Pinpoint the cell where the given text exists, returning its [X, Y] midpoint coordinate. 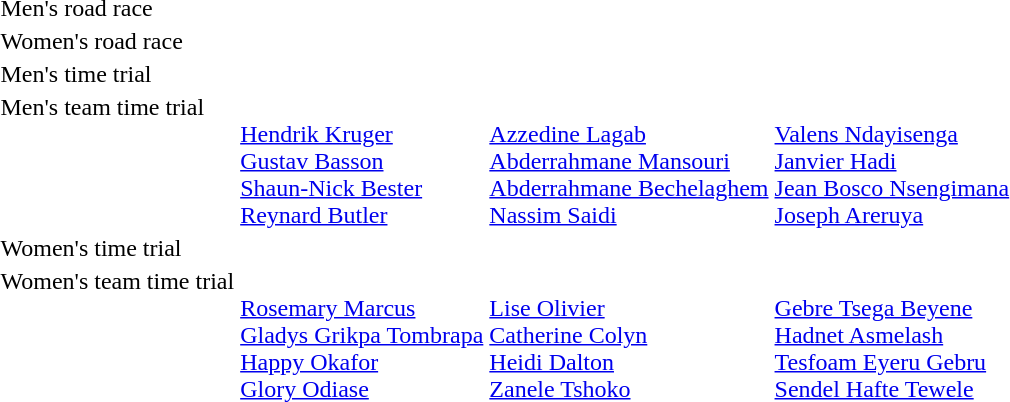
Azzedine LagabAbderrahmane MansouriAbderrahmane BechelaghemNassim Saidi [629, 161]
Hendrik KrugerGustav BassonShaun-Nick BesterReynard Butler [362, 161]
